Output the [X, Y] coordinate of the center of the cell containing the given text.  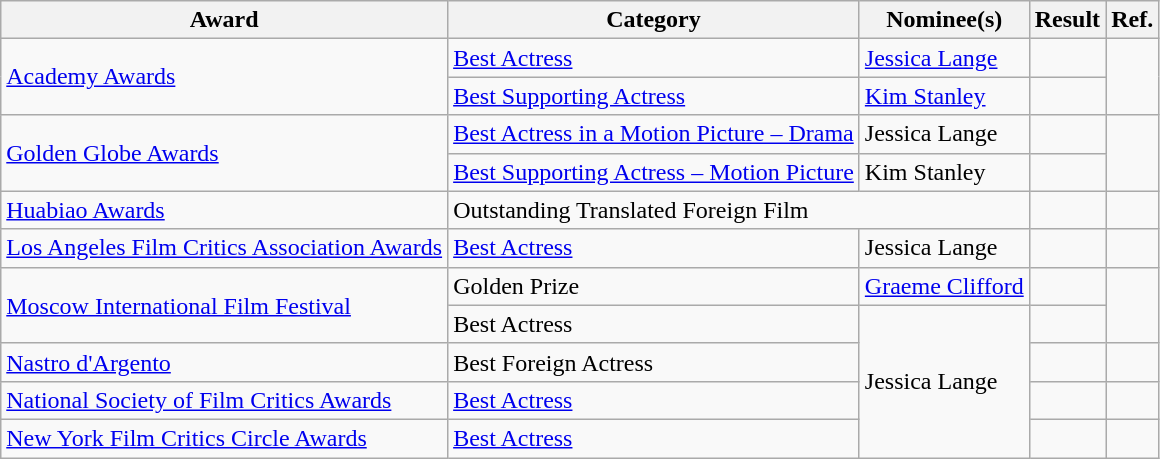
Golden Globe Awards [224, 153]
Best Foreign Actress [654, 362]
New York Film Critics Circle Awards [224, 438]
Academy Awards [224, 77]
Category [654, 20]
National Society of Film Critics Awards [224, 400]
Golden Prize [654, 286]
Best Supporting Actress [654, 96]
Nastro d'Argento [224, 362]
Ref. [1132, 20]
Best Actress in a Motion Picture – Drama [654, 134]
Award [224, 20]
Graeme Clifford [944, 286]
Outstanding Translated Foreign Film [739, 210]
Moscow International Film Festival [224, 305]
Best Supporting Actress – Motion Picture [654, 172]
Los Angeles Film Critics Association Awards [224, 248]
Huabiao Awards [224, 210]
Nominee(s) [944, 20]
Result [1067, 20]
